Return (X, Y) of the center of cell containing provided text 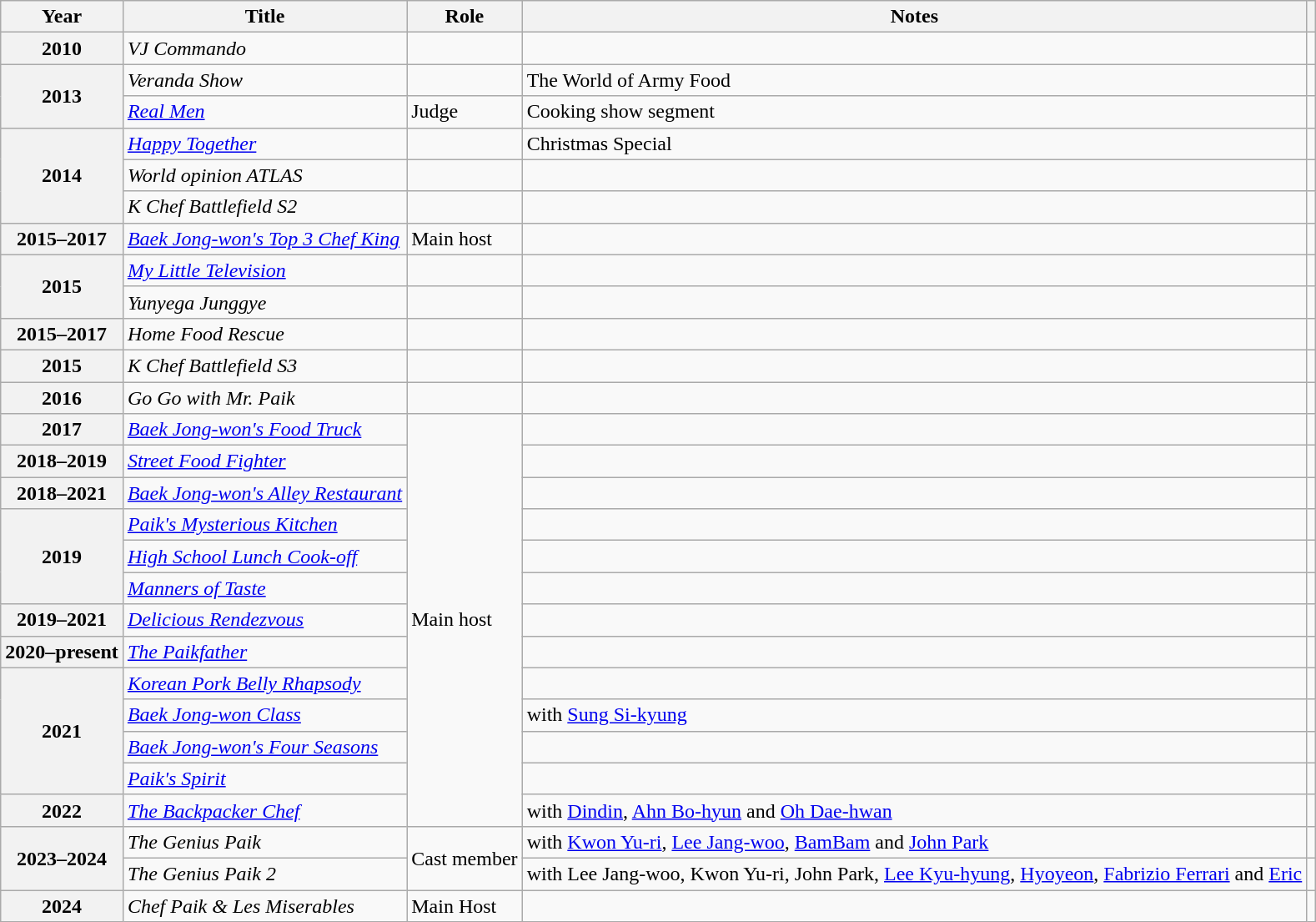
Korean Pork Belly Rhapsody (264, 683)
The World of Army Food (914, 80)
2021 (62, 731)
Baek Jong-won's Four Seasons (264, 747)
2023–2024 (62, 858)
The Genius Paik (264, 842)
Paik's Mysterious Kitchen (264, 525)
Main Host (465, 905)
Baek Jong-won's Alley Restaurant (264, 493)
The Backpacker Chef (264, 810)
2013 (62, 96)
K Chef Battlefield S2 (264, 207)
2018–2021 (62, 493)
with Sung Si-kyung (914, 715)
2010 (62, 48)
Home Food Rescue (264, 334)
K Chef Battlefield S3 (264, 365)
2016 (62, 398)
Manners of Taste (264, 588)
Street Food Fighter (264, 461)
Cast member (465, 858)
Yunyega Junggye (264, 302)
2014 (62, 175)
Go Go with Mr. Paik (264, 398)
Baek Jong-won's Top 3 Chef King (264, 239)
Year (62, 17)
The Paikfather (264, 652)
Veranda Show (264, 80)
Real Men (264, 112)
Baek Jong-won's Food Truck (264, 430)
2018–2019 (62, 461)
2020–present (62, 652)
High School Lunch Cook-off (264, 557)
My Little Television (264, 270)
Christmas Special (914, 144)
Cooking show segment (914, 112)
World opinion ATLAS (264, 175)
Notes (914, 17)
2019 (62, 557)
with Lee Jang-woo, Kwon Yu-ri, John Park, Lee Kyu-hyung, Hyoyeon, Fabrizio Ferrari and Eric (914, 874)
Role (465, 17)
Judge (465, 112)
Paik's Spirit (264, 778)
Happy Together (264, 144)
with Kwon Yu-ri, Lee Jang-woo, BamBam and John Park (914, 842)
The Genius Paik 2 (264, 874)
VJ Commando (264, 48)
2019–2021 (62, 620)
Chef Paik & Les Miserables (264, 905)
2017 (62, 430)
2024 (62, 905)
2022 (62, 810)
Baek Jong-won Class (264, 715)
Delicious Rendezvous (264, 620)
with Dindin, Ahn Bo-hyun and Oh Dae-hwan (914, 810)
Title (264, 17)
